Detect which cell encompasses the target text, then output its [x, y] center coordinate. 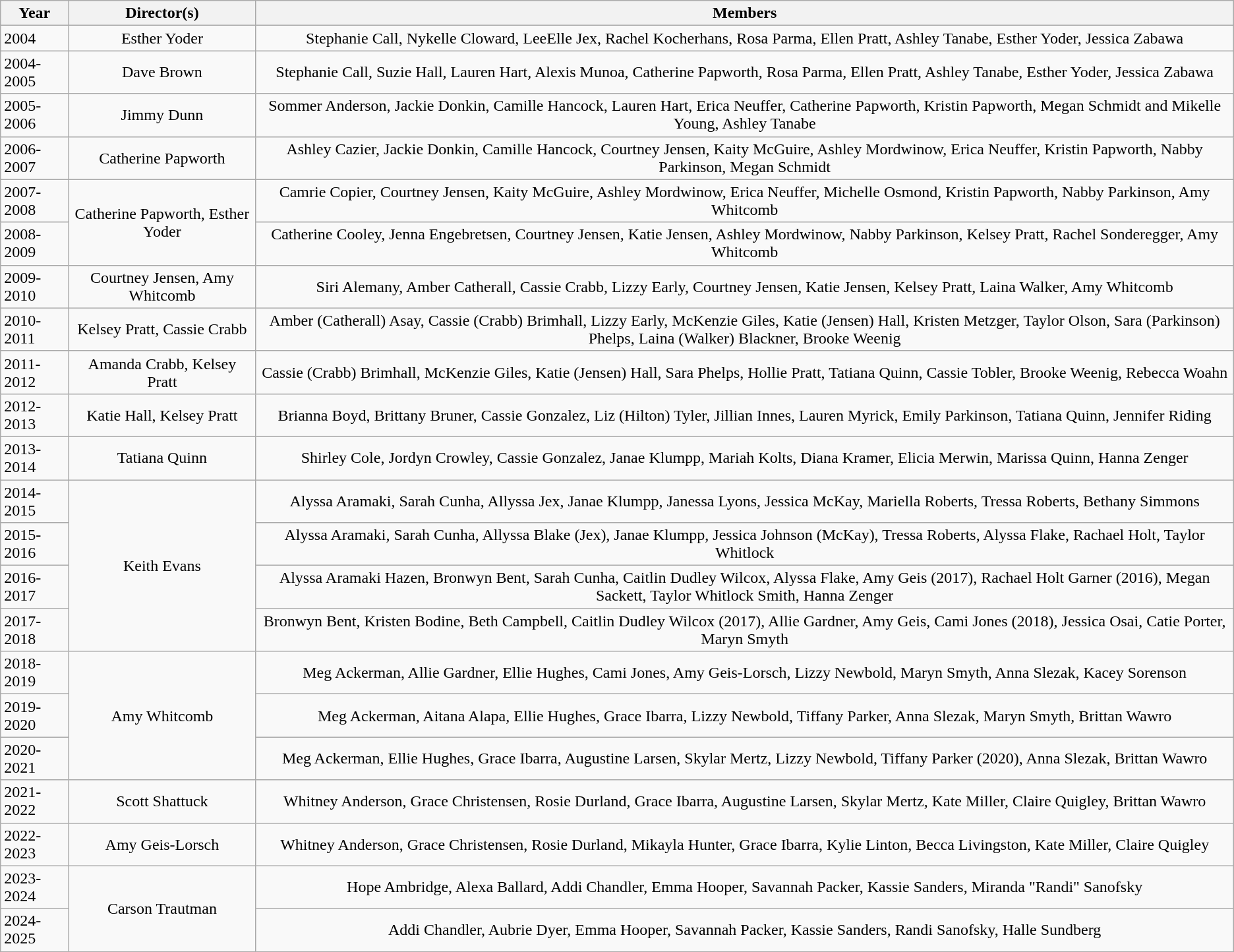
Whitney Anderson, Grace Christensen, Rosie Durland, Grace Ibarra, Augustine Larsen, Skylar Mertz, Kate Miller, Claire Quigley, Brittan Wawro [745, 802]
2014-2015 [34, 501]
Courtney Jensen, Amy Whitcomb [162, 286]
2011-2012 [34, 372]
Meg Ackerman, Ellie Hughes, Grace Ibarra, Augustine Larsen, Skylar Mertz, Lizzy Newbold, Tiffany Parker (2020), Anna Slezak, Brittan Wawro [745, 758]
Members [745, 13]
2015-2016 [34, 545]
Brianna Boyd, Brittany Bruner, Cassie Gonzalez, Liz (Hilton) Tyler, Jillian Innes, Lauren Myrick, Emily Parkinson, Tatiana Quinn, Jennifer Riding [745, 415]
Year [34, 13]
Tatiana Quinn [162, 458]
2023-2024 [34, 887]
2024-2025 [34, 930]
2008-2009 [34, 244]
Kelsey Pratt, Cassie Crabb [162, 330]
2010-2011 [34, 330]
2005-2006 [34, 115]
2022-2023 [34, 844]
Siri Alemany, Amber Catherall, Cassie Crabb, Lizzy Early, Courtney Jensen, Katie Jensen, Kelsey Pratt, Laina Walker, Amy Whitcomb [745, 286]
Esther Yoder [162, 38]
2017-2018 [34, 630]
2004-2005 [34, 73]
2019-2020 [34, 716]
Catherine Cooley, Jenna Engebretsen, Courtney Jensen, Katie Jensen, Ashley Mordwinow, Nabby Parkinson, Kelsey Pratt, Rachel Sonderegger, Amy Whitcomb [745, 244]
Cassie (Crabb) Brimhall, McKenzie Giles, Katie (Jensen) Hall, Sara Phelps, Hollie Pratt, Tatiana Quinn, Cassie Tobler, Brooke Weenig, Rebecca Woahn [745, 372]
Stephanie Call, Suzie Hall, Lauren Hart, Alexis Munoa, Catherine Papworth, Rosa Parma, Ellen Pratt, Ashley Tanabe, Esther Yoder, Jessica Zabawa [745, 73]
2012-2013 [34, 415]
Katie Hall, Kelsey Pratt [162, 415]
Stephanie Call, Nykelle Cloward, LeeElle Jex, Rachel Kocherhans, Rosa Parma, Ellen Pratt, Ashley Tanabe, Esther Yoder, Jessica Zabawa [745, 38]
Keith Evans [162, 566]
Amy Geis-Lorsch [162, 844]
Jimmy Dunn [162, 115]
Meg Ackerman, Aitana Alapa, Ellie Hughes, Grace Ibarra, Lizzy Newbold, Tiffany Parker, Anna Slezak, Maryn Smyth, Brittan Wawro [745, 716]
Carson Trautman [162, 908]
Alyssa Aramaki, Sarah Cunha, Allyssa Blake (Jex), Janae Klumpp, Jessica Johnson (McKay), Tressa Roberts, Alyssa Flake, Rachael Holt, Taylor Whitlock [745, 545]
2004 [34, 38]
2020-2021 [34, 758]
Amy Whitcomb [162, 716]
2009-2010 [34, 286]
2016-2017 [34, 587]
Hope Ambridge, Alexa Ballard, Addi Chandler, Emma Hooper, Savannah Packer, Kassie Sanders, Miranda "Randi" Sanofsky [745, 887]
2018-2019 [34, 672]
Addi Chandler, Aubrie Dyer, Emma Hooper, Savannah Packer, Kassie Sanders, Randi Sanofsky, Halle Sundberg [745, 930]
Dave Brown [162, 73]
Camrie Copier, Courtney Jensen, Kaity McGuire, Ashley Mordwinow, Erica Neuffer, Michelle Osmond, Kristin Papworth, Nabby Parkinson, Amy Whitcomb [745, 200]
2007-2008 [34, 200]
Catherine Papworth, Esther Yoder [162, 222]
Director(s) [162, 13]
Catherine Papworth [162, 158]
2013-2014 [34, 458]
2021-2022 [34, 802]
Shirley Cole, Jordyn Crowley, Cassie Gonzalez, Janae Klumpp, Mariah Kolts, Diana Kramer, Elicia Merwin, Marissa Quinn, Hanna Zenger [745, 458]
Alyssa Aramaki, Sarah Cunha, Allyssa Jex, Janae Klumpp, Janessa Lyons, Jessica McKay, Mariella Roberts, Tressa Roberts, Bethany Simmons [745, 501]
2006-2007 [34, 158]
Meg Ackerman, Allie Gardner, Ellie Hughes, Cami Jones, Amy Geis-Lorsch, Lizzy Newbold, Maryn Smyth, Anna Slezak, Kacey Sorenson [745, 672]
Amanda Crabb, Kelsey Pratt [162, 372]
Scott Shattuck [162, 802]
Whitney Anderson, Grace Christensen, Rosie Durland, Mikayla Hunter, Grace Ibarra, Kylie Linton, Becca Livingston, Kate Miller, Claire Quigley [745, 844]
